Pinpoint the cell where the given text exists, returning its [x, y] midpoint coordinate. 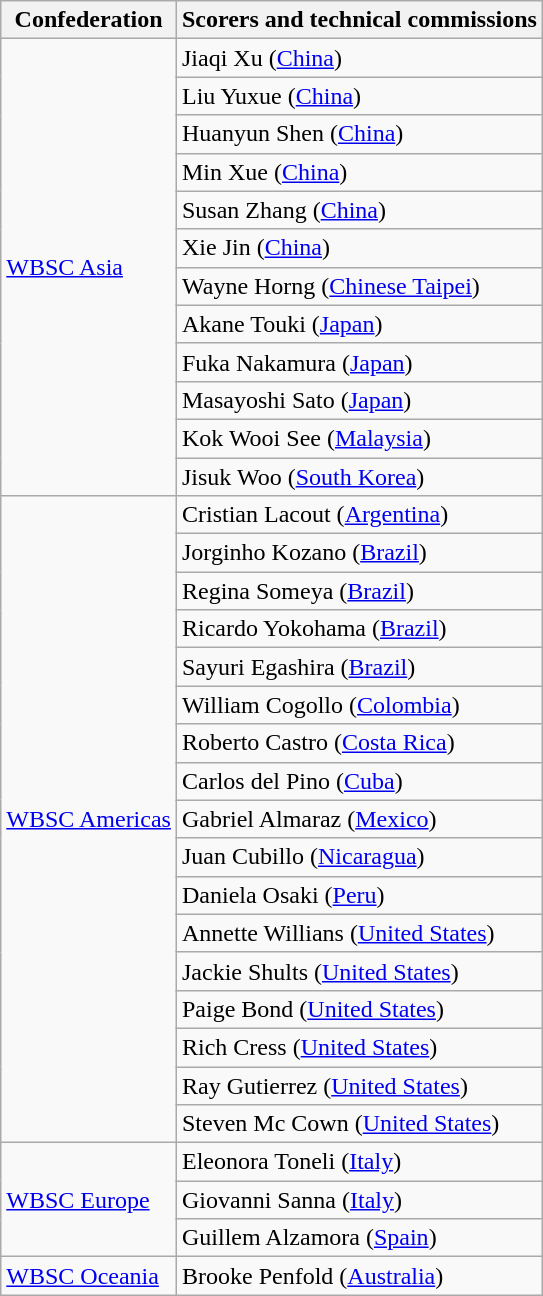
Annette Willians (United States) [359, 933]
Kok Wooi See (Malaysia) [359, 438]
WBSC Oceania [89, 1276]
Eleonora Toneli (Italy) [359, 1162]
Cristian Lacout (Argentina) [359, 515]
William Cogollo (Colombia) [359, 705]
WBSC Europe [89, 1200]
Jorginho Kozano (Brazil) [359, 553]
Ray Gutierrez (United States) [359, 1085]
Xie Jin (China) [359, 248]
Min Xue (China) [359, 172]
Regina Someya (Brazil) [359, 591]
Fuka Nakamura (Japan) [359, 362]
Huanyun Shen (China) [359, 134]
Susan Zhang (China) [359, 210]
Roberto Castro (Costa Rica) [359, 743]
Scorers and technical commissions [359, 20]
Confederation [89, 20]
Paige Bond (United States) [359, 1009]
Wayne Horng (Chinese Taipei) [359, 286]
Rich Cress (United States) [359, 1047]
WBSC Americas [89, 820]
Liu Yuxue (China) [359, 96]
Carlos del Pino (Cuba) [359, 781]
Gabriel Almaraz (Mexico) [359, 819]
Juan Cubillo (Nicaragua) [359, 857]
Steven Mc Cown (United States) [359, 1124]
Daniela Osaki (Peru) [359, 895]
Sayuri Egashira (Brazil) [359, 667]
Jiaqi Xu (China) [359, 58]
Masayoshi Sato (Japan) [359, 400]
Jackie Shults (United States) [359, 971]
WBSC Asia [89, 268]
Giovanni Sanna (Italy) [359, 1200]
Akane Touki (Japan) [359, 324]
Guillem Alzamora (Spain) [359, 1238]
Jisuk Woo (South Korea) [359, 477]
Ricardo Yokohama (Brazil) [359, 629]
Brooke Penfold (Australia) [359, 1276]
